Determine the [X, Y] coordinate at the center of the cell enclosing the given text.  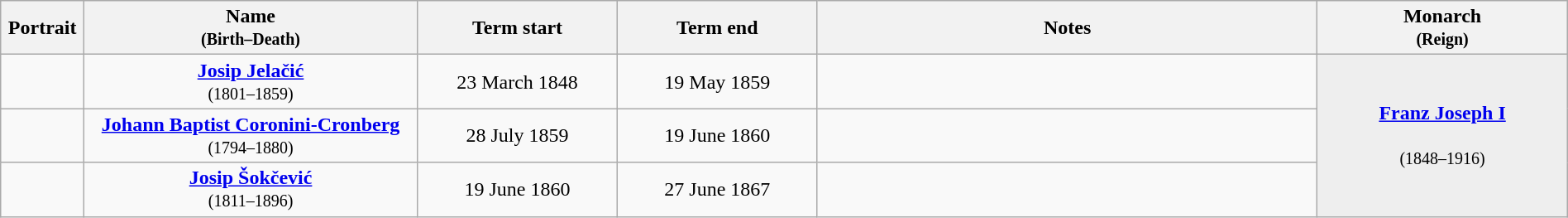
19 May 1859 [717, 81]
Term start [518, 28]
Josip Šokčević(1811–1896) [251, 189]
27 June 1867 [717, 189]
28 July 1859 [518, 136]
Johann Baptist Coronini-Cronberg(1794–1880) [251, 136]
Josip Jelačić(1801–1859) [251, 81]
Notes [1067, 28]
Portrait [43, 28]
Name(Birth–Death) [251, 28]
Monarch(Reign) [1442, 28]
23 March 1848 [518, 81]
Term end [717, 28]
Franz Joseph I(1848–1916) [1442, 136]
